Find where the given text appears and provide that cell's center as (x, y) coordinate. 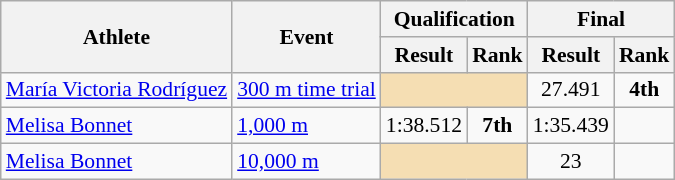
10,000 m (306, 162)
1:38.512 (424, 126)
María Victoria Rodríguez (116, 90)
Qualification (454, 19)
Athlete (116, 36)
300 m time trial (306, 90)
Event (306, 36)
4th (644, 90)
1:35.439 (571, 126)
1,000 m (306, 126)
7th (498, 126)
23 (571, 162)
Final (602, 19)
27.491 (571, 90)
